Locate the cell with the specified text and output its (X, Y) center coordinate. 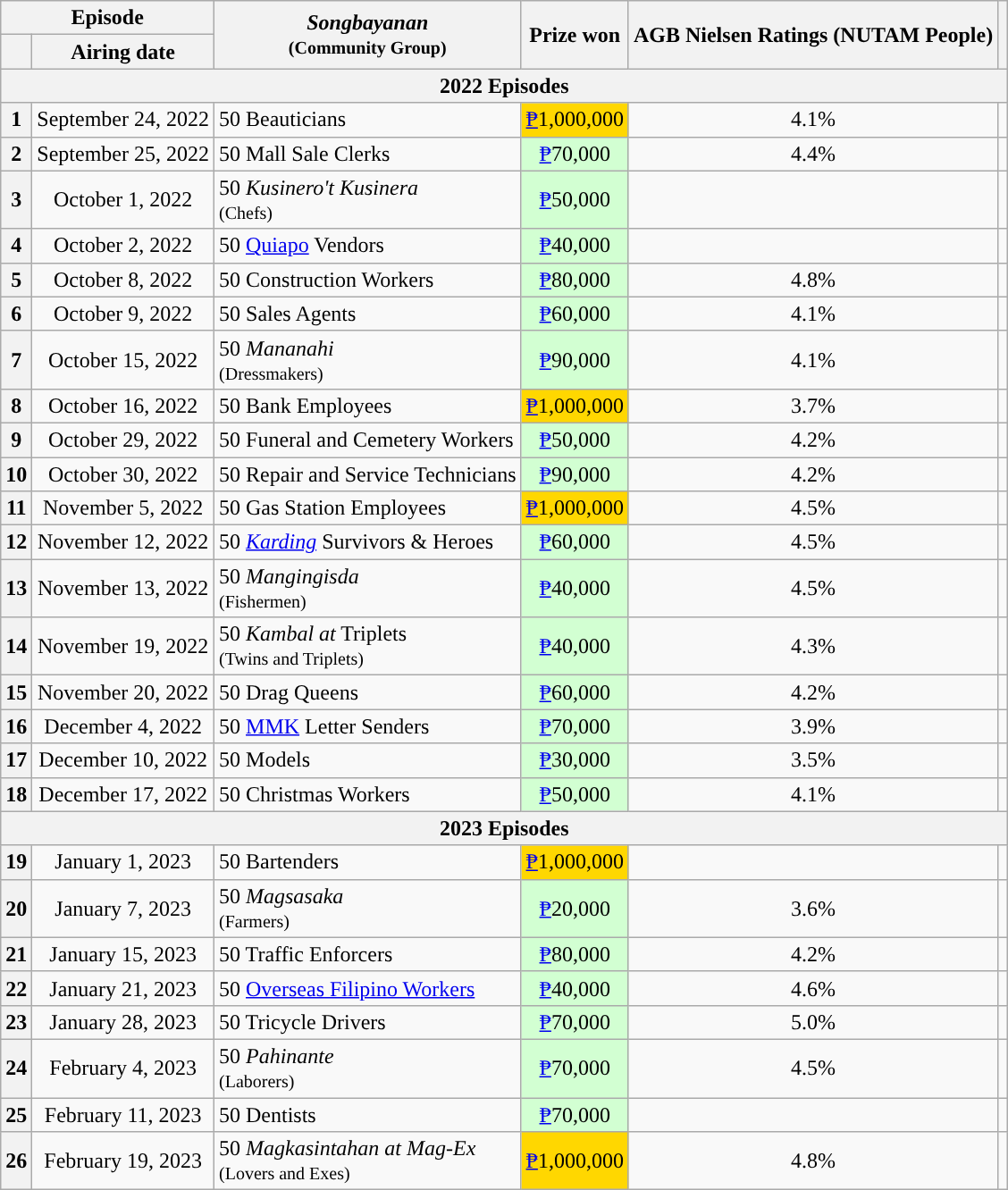
50 Mangingisda(Fishermen) (368, 588)
50 Dentists (368, 1114)
February 4, 2023 (123, 1068)
₱20,000 (575, 908)
October 30, 2022 (123, 474)
Airing date (123, 52)
50 MMK Letter Senders (368, 726)
50 Mall Sale Clerks (368, 154)
November 5, 2022 (123, 508)
50 Gas Station Employees (368, 508)
December 10, 2022 (123, 760)
50 Tricycle Drivers (368, 1022)
December 17, 2022 (123, 794)
September 24, 2022 (123, 120)
50 Quiapo Vendors (368, 246)
50 Beauticians (368, 120)
January 15, 2023 (123, 954)
26 (16, 1161)
3.9% (813, 726)
18 (16, 794)
November 19, 2022 (123, 647)
13 (16, 588)
Prize won (575, 35)
3.5% (813, 760)
November 12, 2022 (123, 542)
September 25, 2022 (123, 154)
Episode (107, 18)
7 (16, 359)
10 (16, 474)
23 (16, 1022)
5.0% (813, 1022)
February 11, 2023 (123, 1114)
19 (16, 862)
8 (16, 406)
20 (16, 908)
12 (16, 542)
October 8, 2022 (123, 280)
50 Repair and Service Technicians (368, 474)
2 (16, 154)
50 Magkasintahan at Mag-Ex(Lovers and Exes) (368, 1161)
9 (16, 440)
December 4, 2022 (123, 726)
AGB Nielsen Ratings (NUTAM People) (813, 35)
2022 Episodes (504, 86)
50 Overseas Filipino Workers (368, 988)
3 (16, 200)
50 Magsasaka(Farmers) (368, 908)
October 2, 2022 (123, 246)
October 29, 2022 (123, 440)
50 Karding Survivors & Heroes (368, 542)
3.6% (813, 908)
50 Kusinero't Kusinera(Chefs) (368, 200)
50 Drag Queens (368, 692)
50 Christmas Workers (368, 794)
17 (16, 760)
50 Sales Agents (368, 314)
4.6% (813, 988)
November 13, 2022 (123, 588)
3.7% (813, 406)
50 Bank Employees (368, 406)
October 15, 2022 (123, 359)
January 7, 2023 (123, 908)
November 20, 2022 (123, 692)
50 Funeral and Cemetery Workers (368, 440)
5 (16, 280)
October 9, 2022 (123, 314)
October 1, 2022 (123, 200)
25 (16, 1114)
6 (16, 314)
50 Bartenders (368, 862)
4.4% (813, 154)
1 (16, 120)
50 Models (368, 760)
21 (16, 954)
50 Kambal at Triplets(Twins and Triplets) (368, 647)
50 Pahinante(Laborers) (368, 1068)
50 Construction Workers (368, 280)
January 21, 2023 (123, 988)
Songbayanan(Community Group) (368, 35)
2023 Episodes (504, 828)
50 Mananahi(Dressmakers) (368, 359)
4.3% (813, 647)
50 Traffic Enforcers (368, 954)
4 (16, 246)
11 (16, 508)
22 (16, 988)
16 (16, 726)
₱30,000 (575, 760)
February 19, 2023 (123, 1161)
January 28, 2023 (123, 1022)
24 (16, 1068)
14 (16, 647)
January 1, 2023 (123, 862)
15 (16, 692)
October 16, 2022 (123, 406)
